Return (x, y) of the center of cell containing provided text 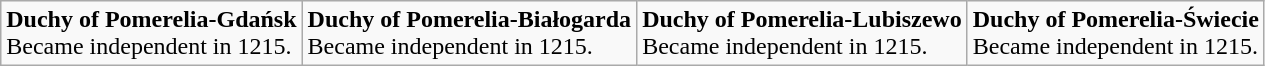
Duchy of Pomerelia-GdańskBecame independent in 1215. (152, 34)
Duchy of Pomerelia-LubiszewoBecame independent in 1215. (802, 34)
Duchy of Pomerelia-ŚwiecieBecame independent in 1215. (1116, 34)
Duchy of Pomerelia-BiałogardaBecame independent in 1215. (470, 34)
